Return (x, y) of the center of cell containing provided text 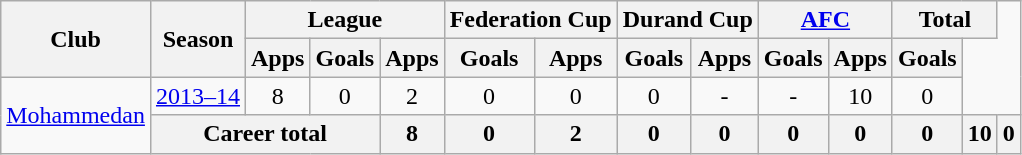
Club (76, 39)
Federation Cup (530, 20)
Mohammedan (76, 115)
AFC (825, 20)
Total (944, 20)
2013–14 (198, 96)
Durand Cup (688, 20)
Career total (264, 134)
League (346, 20)
Season (198, 39)
